Identify which cell holds the provided text, then report its (X, Y) central coordinate. 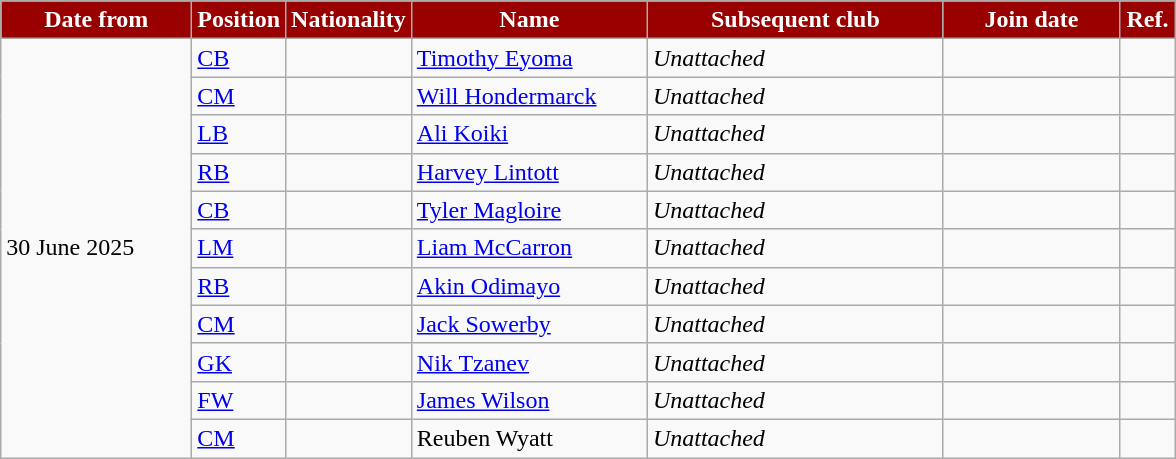
Timothy Eyoma (529, 58)
Nik Tzanev (529, 362)
Date from (96, 20)
Tyler Magloire (529, 210)
James Wilson (529, 400)
LM (239, 248)
Reuben Wyatt (529, 438)
30 June 2025 (96, 248)
Name (529, 20)
GK (239, 362)
Akin Odimayo (529, 286)
FW (239, 400)
Harvey Lintott (529, 172)
Will Hondermarck (529, 96)
Jack Sowerby (529, 324)
Ali Koiki (529, 134)
LB (239, 134)
Position (239, 20)
Subsequent club (795, 20)
Liam McCarron (529, 248)
Nationality (349, 20)
Join date (1031, 20)
Ref. (1147, 20)
